Output the (x, y) coordinate of the center of the cell containing the given text.  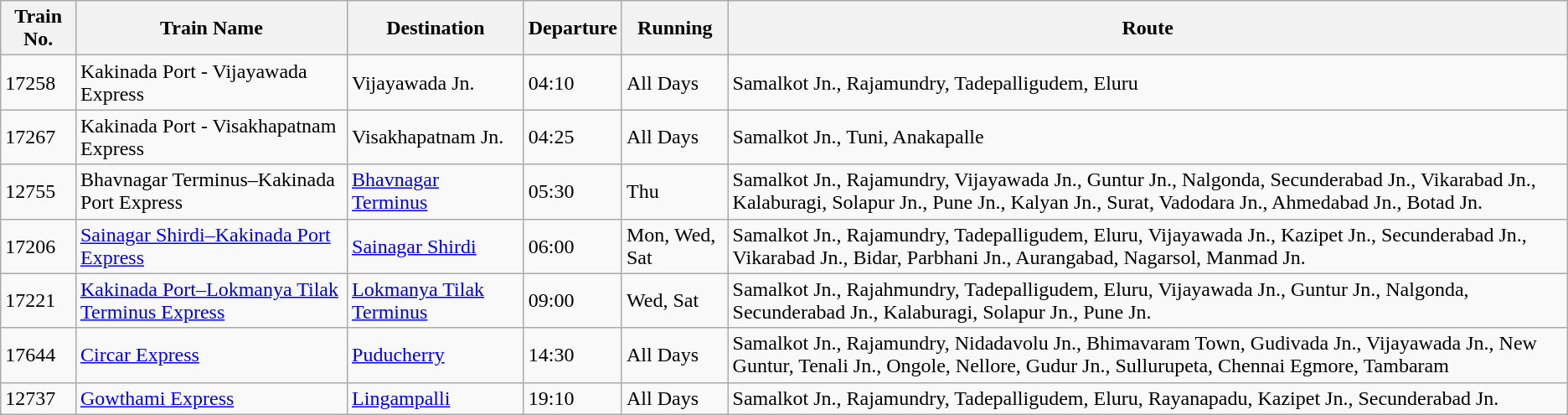
12755 (39, 191)
Wed, Sat (675, 300)
05:30 (573, 191)
Kakinada Port - Vijayawada Express (211, 82)
Puducherry (436, 355)
Kakinada Port–Lokmanya Tilak Terminus Express (211, 300)
04:10 (573, 82)
Vijayawada Jn. (436, 82)
Destination (436, 29)
Sainagar Shirdi–Kakinada Port Express (211, 246)
19:10 (573, 398)
12737 (39, 398)
Lokmanya Tilak Terminus (436, 300)
Circar Express (211, 355)
Lingampalli (436, 398)
Samalkot Jn., Rajamundry, Tadepalligudem, Eluru (1148, 82)
14:30 (573, 355)
17267 (39, 137)
17206 (39, 246)
Gowthami Express (211, 398)
09:00 (573, 300)
Thu (675, 191)
17258 (39, 82)
Train No. (39, 29)
Samalkot Jn., Rajamundry, Tadepalligudem, Eluru, Rayanapadu, Kazipet Jn., Secunderabad Jn. (1148, 398)
Route (1148, 29)
04:25 (573, 137)
17644 (39, 355)
Train Name (211, 29)
Mon, Wed, Sat (675, 246)
Running (675, 29)
Bhavnagar Terminus–Kakinada Port Express (211, 191)
Sainagar Shirdi (436, 246)
Departure (573, 29)
06:00 (573, 246)
Samalkot Jn., Rajahmundry, Tadepalligudem, Eluru, Vijayawada Jn., Guntur Jn., Nalgonda, Secunderabad Jn., Kalaburagi, Solapur Jn., Pune Jn. (1148, 300)
Bhavnagar Terminus (436, 191)
Kakinada Port - Visakhapatnam Express (211, 137)
17221 (39, 300)
Samalkot Jn., Tuni, Anakapalle (1148, 137)
Visakhapatnam Jn. (436, 137)
